Extract the [X, Y] coordinate from the center of the cell holding the provided text.  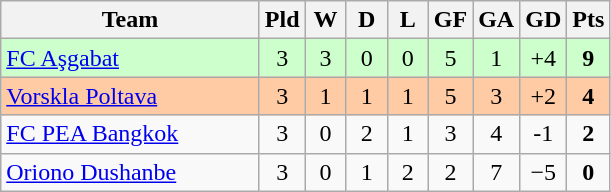
GF [450, 20]
GD [544, 20]
Team [130, 20]
+4 [544, 58]
FC PEA Bangkok [130, 134]
−5 [544, 172]
L [408, 20]
D [366, 20]
Pts [588, 20]
Vorskla Poltava [130, 96]
W [326, 20]
9 [588, 58]
GA [496, 20]
+2 [544, 96]
7 [496, 172]
-1 [544, 134]
FC Aşgabat [130, 58]
Pld [282, 20]
Oriono Dushanbe [130, 172]
